Find where the given text appears and provide that cell's center as (X, Y) coordinate. 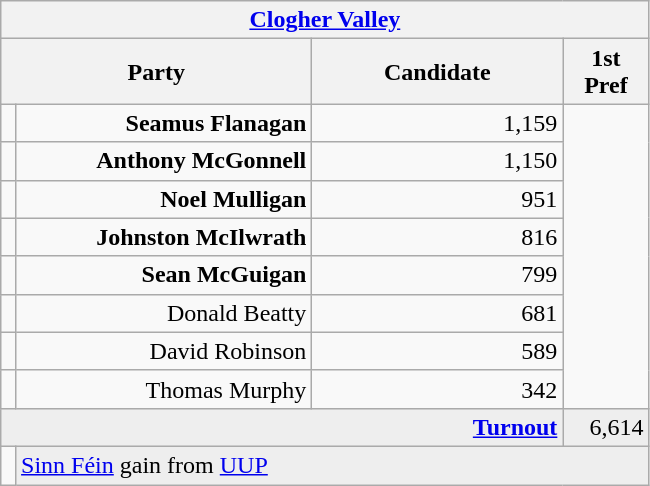
Party (156, 72)
342 (438, 389)
1,159 (438, 123)
Seamus Flanagan (164, 123)
681 (438, 313)
Donald Beatty (164, 313)
Candidate (438, 72)
Anthony McGonnell (164, 161)
Noel Mulligan (164, 199)
1,150 (438, 161)
799 (438, 275)
589 (438, 351)
Clogher Valley (325, 20)
6,614 (606, 427)
Johnston McIlwrath (164, 237)
816 (438, 237)
Sinn Féin gain from UUP (332, 465)
Thomas Murphy (164, 389)
Sean McGuigan (164, 275)
1st Pref (606, 72)
951 (438, 199)
David Robinson (164, 351)
Turnout (282, 427)
